Capture the cell that displays the provided text and extract its [X, Y] central coordinate. 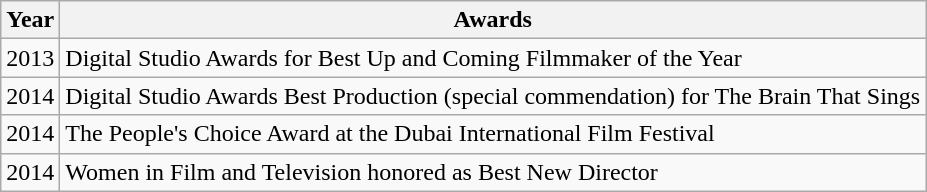
The People's Choice Award at the Dubai International Film Festival [493, 134]
Awards [493, 20]
Year [30, 20]
Women in Film and Television honored as Best New Director [493, 172]
2013 [30, 58]
Digital Studio Awards for Best Up and Coming Filmmaker of the Year [493, 58]
Digital Studio Awards Best Production (special commendation) for The Brain That Sings [493, 96]
